Output the [x, y] coordinate of the center of the cell containing the given text.  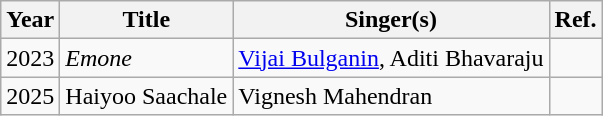
Vijai Bulganin, Aditi Bhavaraju [391, 58]
2025 [30, 96]
Ref. [576, 20]
Haiyoo Saachale [146, 96]
2023 [30, 58]
Singer(s) [391, 20]
Vignesh Mahendran [391, 96]
Emone [146, 58]
Title [146, 20]
Year [30, 20]
